Output the (x, y) coordinate of the center of the cell containing the given text.  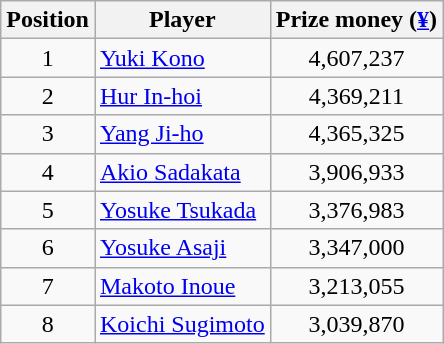
4,607,237 (356, 58)
3 (48, 134)
Player (182, 20)
Akio Sadakata (182, 172)
Hur In-hoi (182, 96)
3,347,000 (356, 248)
Position (48, 20)
Prize money (¥) (356, 20)
4,365,325 (356, 134)
4,369,211 (356, 96)
Koichi Sugimoto (182, 324)
3,039,870 (356, 324)
Makoto Inoue (182, 286)
Yosuke Asaji (182, 248)
3,376,983 (356, 210)
Yosuke Tsukada (182, 210)
2 (48, 96)
3,213,055 (356, 286)
8 (48, 324)
7 (48, 286)
Yuki Kono (182, 58)
4 (48, 172)
6 (48, 248)
3,906,933 (356, 172)
1 (48, 58)
5 (48, 210)
Yang Ji-ho (182, 134)
